From the cell containing the given text, extract its center point as [x, y] coordinate. 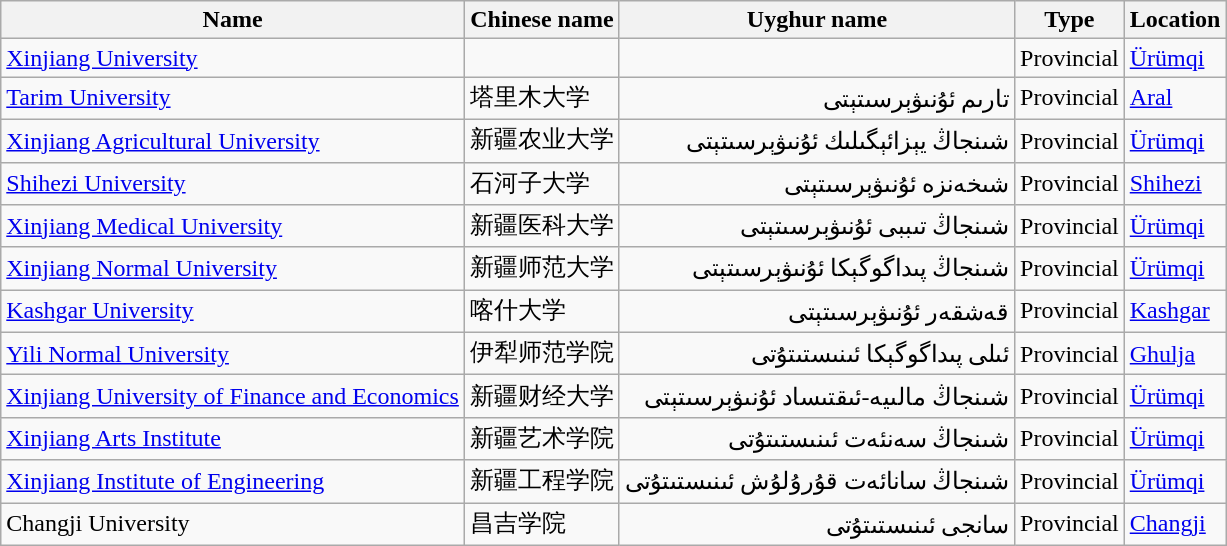
新疆师范大学 [542, 268]
塔里木大学 [542, 98]
Kashgar [1175, 312]
Shihezi [1175, 184]
Uyghur name [816, 20]
Chinese name [542, 20]
新疆艺术学院 [542, 438]
昌吉学院 [542, 524]
قەشقەر ئۇنىۋېرسىتېتى [816, 312]
Type [1070, 20]
Aral [1175, 98]
Kashgar University [233, 312]
Ghulja [1175, 354]
ئىلى پىداگوگېكا ئىنىستىتۇتى [816, 354]
Xinjiang Agricultural University [233, 140]
Xinjiang Normal University [233, 268]
石河子大学 [542, 184]
تارىم ئۇنىۋېرسىتېتى [816, 98]
شىنجاڭ پىداگوگېكا ئۇنىۋېرسىتېتى [816, 268]
Xinjiang Medical University [233, 226]
新疆医科大学 [542, 226]
سانجى ئىنىستىتۇتى [816, 524]
伊犁师范学院 [542, 354]
Yili Normal University [233, 354]
Location [1175, 20]
Xinjiang Institute of Engineering [233, 482]
新疆工程学院 [542, 482]
شىخەنزە ئۇنىۋېرسىتېتى [816, 184]
新疆财经大学 [542, 396]
Xinjiang Arts Institute [233, 438]
Changji [1175, 524]
新疆农业大学 [542, 140]
Name [233, 20]
شىنجاڭ مالىيە-ئىقتىساد ئۇنىۋېرسىتېتى [816, 396]
Changji University [233, 524]
Xinjiang University of Finance and Economics [233, 396]
Tarim University [233, 98]
شىنجاڭ سەنئەت ئىنىستىتۇتى [816, 438]
شىنجاڭ يېزائېگىلىك ئۇنىۋېرسىتېتى [816, 140]
Shihezi University [233, 184]
شىنجاڭ تىببى ئۇنىۋېرسىتېتى [816, 226]
Xinjiang University [233, 58]
شىنجاڭ سانائەت قۇرۇلۇش ئ‍ىنىستىتۇتى [816, 482]
喀什大学 [542, 312]
